Determine the (X, Y) coordinate at the center of the cell enclosing the given text.  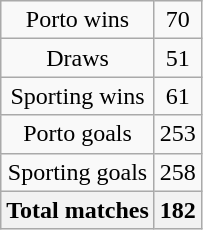
Porto wins (78, 20)
70 (178, 20)
Sporting wins (78, 96)
51 (178, 58)
61 (178, 96)
Porto goals (78, 134)
182 (178, 210)
Total matches (78, 210)
Draws (78, 58)
Sporting goals (78, 172)
253 (178, 134)
258 (178, 172)
